Extract the (x, y) coordinate from the center of the cell holding the provided text.  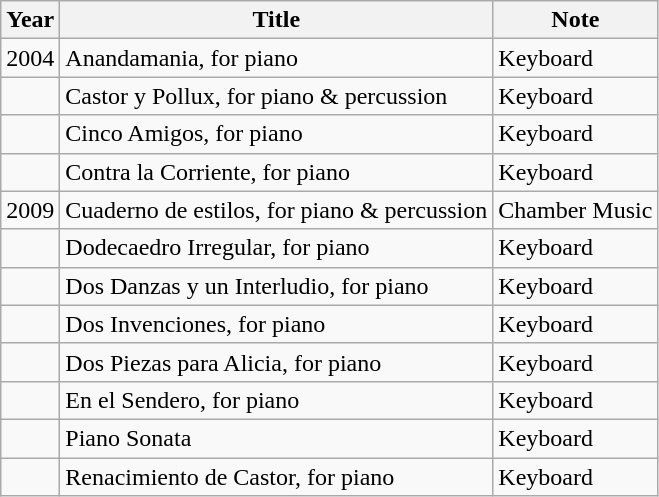
2004 (30, 58)
Castor y Pollux, for piano & percussion (276, 96)
Dodecaedro Irregular, for piano (276, 248)
Chamber Music (576, 210)
Year (30, 20)
Cinco Amigos, for piano (276, 134)
Title (276, 20)
Dos Danzas y un Interludio, for piano (276, 286)
Dos Piezas para Alicia, for piano (276, 362)
Dos Invenciones, for piano (276, 324)
Anandamania, for piano (276, 58)
2009 (30, 210)
En el Sendero, for piano (276, 400)
Cuaderno de estilos, for piano & percussion (276, 210)
Renacimiento de Castor, for piano (276, 477)
Note (576, 20)
Contra la Corriente, for piano (276, 172)
Piano Sonata (276, 438)
